For the text-containing cell, return its midpoint in (X, Y) coordinate format. 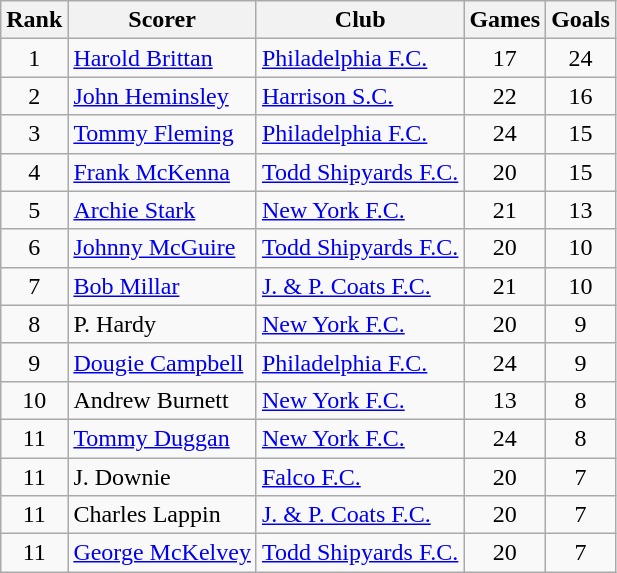
Frank McKenna (162, 172)
Harold Brittan (162, 58)
Rank (34, 20)
2 (34, 96)
Club (360, 20)
Goals (581, 20)
16 (581, 96)
Bob Millar (162, 286)
Falco F.C. (360, 477)
George McKelvey (162, 553)
6 (34, 248)
17 (505, 58)
P. Hardy (162, 324)
4 (34, 172)
Scorer (162, 20)
5 (34, 210)
Games (505, 20)
Andrew Burnett (162, 400)
1 (34, 58)
Tommy Duggan (162, 438)
John Heminsley (162, 96)
Johnny McGuire (162, 248)
22 (505, 96)
Charles Lappin (162, 515)
Tommy Fleming (162, 134)
Archie Stark (162, 210)
3 (34, 134)
Harrison S.C. (360, 96)
J. Downie (162, 477)
Dougie Campbell (162, 362)
